Detect which cell encompasses the target text, then output its [X, Y] center coordinate. 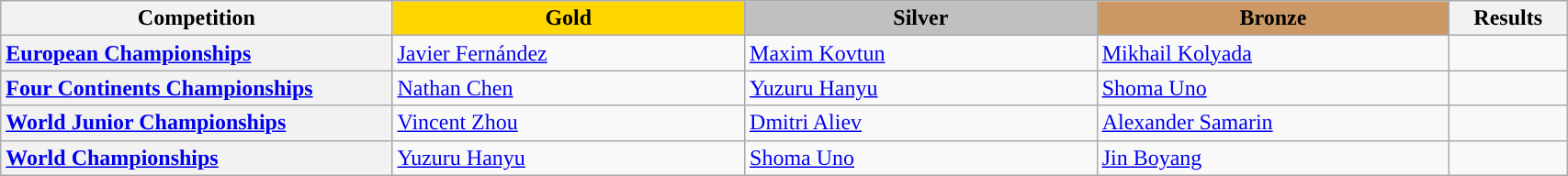
Gold [569, 18]
Vincent Zhou [569, 123]
European Championships [197, 53]
Javier Fernández [569, 53]
Maxim Kovtun [921, 53]
World Championships [197, 158]
Alexander Samarin [1273, 123]
Competition [197, 18]
Silver [921, 18]
Mikhail Kolyada [1273, 53]
Jin Boyang [1273, 158]
Bronze [1273, 18]
World Junior Championships [197, 123]
Results [1508, 18]
Four Continents Championships [197, 88]
Nathan Chen [569, 88]
Dmitri Aliev [921, 123]
